Locate the cell with the specified text and output its (X, Y) center coordinate. 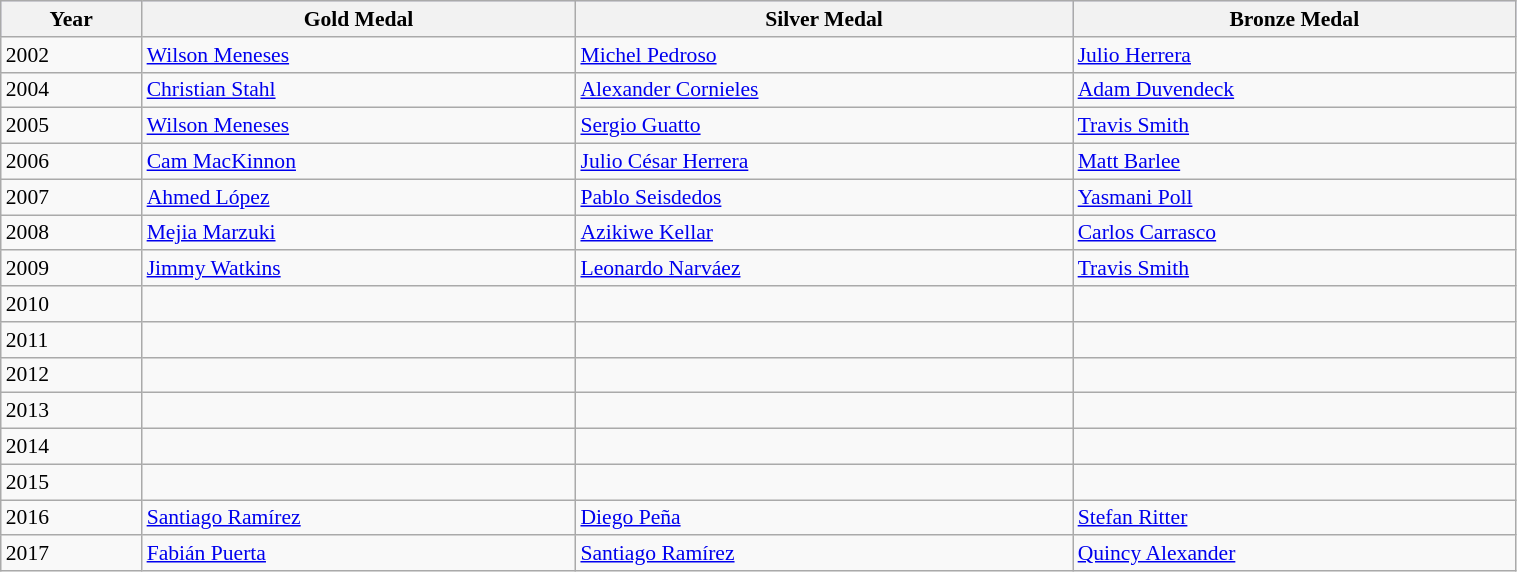
2016 (72, 518)
Christian Stahl (359, 90)
Leonardo Narváez (824, 269)
2009 (72, 269)
Bronze Medal (1294, 19)
Sergio Guatto (824, 126)
Cam MacKinnon (359, 162)
Gold Medal (359, 19)
Silver Medal (824, 19)
Matt Barlee (1294, 162)
Alexander Cornieles (824, 90)
Year (72, 19)
2002 (72, 55)
2015 (72, 482)
2013 (72, 411)
Diego Peña (824, 518)
2004 (72, 90)
Adam Duvendeck (1294, 90)
Azikiwe Kellar (824, 233)
2014 (72, 447)
Mejia Marzuki (359, 233)
2006 (72, 162)
Michel Pedroso (824, 55)
Julio Herrera (1294, 55)
2010 (72, 304)
Carlos Carrasco (1294, 233)
2011 (72, 340)
2007 (72, 197)
2012 (72, 375)
Quincy Alexander (1294, 554)
Stefan Ritter (1294, 518)
2017 (72, 554)
Julio César Herrera (824, 162)
2008 (72, 233)
Ahmed López (359, 197)
Jimmy Watkins (359, 269)
Pablo Seisdedos (824, 197)
Fabián Puerta (359, 554)
Yasmani Poll (1294, 197)
2005 (72, 126)
